Return (x, y) of the center of cell containing provided text 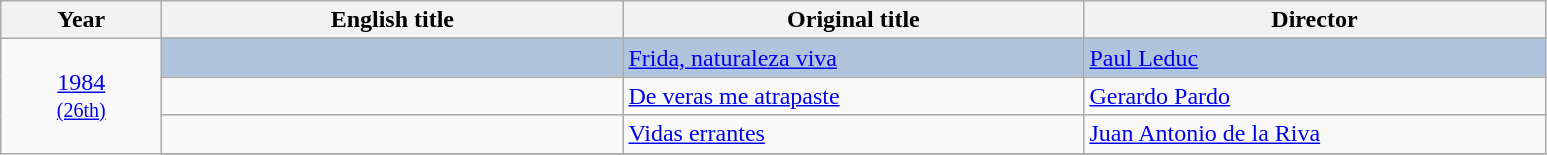
1984(26th) (82, 96)
English title (392, 20)
Frida, naturaleza viva (854, 58)
Gerardo Pardo (1314, 96)
Director (1314, 20)
Paul Leduc (1314, 58)
Year (82, 20)
Juan Antonio de la Riva (1314, 134)
Original title (854, 20)
De veras me atrapaste (854, 96)
Vidas errantes (854, 134)
